Return the [X, Y] coordinate for the center point of the cell that contains the specified text.  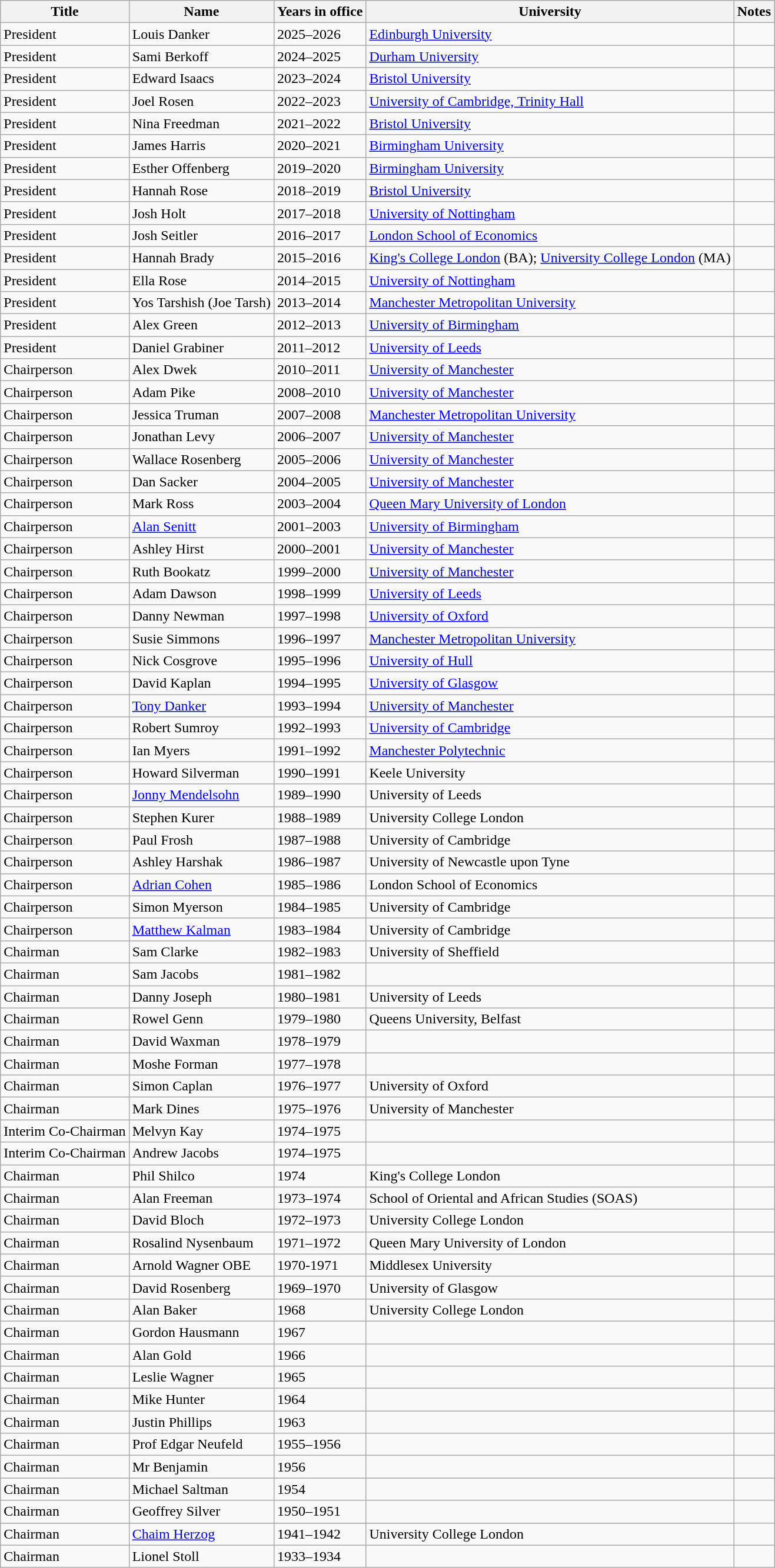
1997–1998 [320, 616]
Adam Pike [201, 392]
Adrian Cohen [201, 885]
Keele University [550, 773]
Mark Dines [201, 1109]
Ruth Bookatz [201, 571]
2015–2016 [320, 258]
Hannah Brady [201, 258]
Mike Hunter [201, 1400]
1954 [320, 1489]
Michael Saltman [201, 1489]
Manchester Polytechnic [550, 750]
Queens University, Belfast [550, 1019]
1979–1980 [320, 1019]
1941–1942 [320, 1534]
Tony Danker [201, 706]
2005–2006 [320, 459]
Sami Berkoff [201, 56]
Ashley Harshak [201, 862]
David Waxman [201, 1042]
Geoffrey Silver [201, 1512]
1968 [320, 1310]
Daniel Grabiner [201, 348]
Title [65, 12]
School of Oriental and African Studies (SOAS) [550, 1198]
Andrew Jacobs [201, 1153]
1975–1976 [320, 1109]
2022–2023 [320, 101]
University of Hull [550, 661]
Phil Shilco [201, 1176]
2007–2008 [320, 415]
Mark Ross [201, 504]
1993–1994 [320, 706]
Josh Holt [201, 213]
2017–2018 [320, 213]
2008–2010 [320, 392]
1985–1986 [320, 885]
1980–1981 [320, 997]
2013–2014 [320, 303]
Stephen Kurer [201, 818]
2010–2011 [320, 370]
Danny Joseph [201, 997]
1964 [320, 1400]
Ella Rose [201, 281]
1955–1956 [320, 1444]
Adam Dawson [201, 593]
1971–1972 [320, 1243]
2019–2020 [320, 168]
Joel Rosen [201, 101]
1972–1973 [320, 1220]
1984–1985 [320, 907]
1976–1977 [320, 1086]
1989–1990 [320, 795]
Sam Jacobs [201, 974]
1987–1988 [320, 840]
University of Sheffield [550, 952]
2021–2022 [320, 124]
Rowel Genn [201, 1019]
Wallace Rosenberg [201, 459]
2020–2021 [320, 146]
Paul Frosh [201, 840]
Nina Freedman [201, 124]
Edinburgh University [550, 34]
University of Newcastle upon Tyne [550, 862]
Alex Dwek [201, 370]
Esther Offenberg [201, 168]
Name [201, 12]
2011–2012 [320, 348]
1974 [320, 1176]
1999–2000 [320, 571]
Susie Simmons [201, 638]
Melvyn Kay [201, 1131]
1991–1992 [320, 750]
2000–2001 [320, 549]
1996–1997 [320, 638]
1978–1979 [320, 1042]
1981–1982 [320, 974]
2003–2004 [320, 504]
Jonny Mendelsohn [201, 795]
Middlesex University [550, 1265]
1998–1999 [320, 593]
2023–2024 [320, 79]
Ian Myers [201, 750]
1992–1993 [320, 728]
Howard Silverman [201, 773]
Leslie Wagner [201, 1377]
1956 [320, 1467]
Justin Phillips [201, 1422]
1950–1951 [320, 1512]
Prof Edgar Neufeld [201, 1444]
King's College London (BA); University College London (MA) [550, 258]
Arnold Wagner OBE [201, 1265]
1973–1974 [320, 1198]
1963 [320, 1422]
1965 [320, 1377]
University of Cambridge, Trinity Hall [550, 101]
2018–2019 [320, 191]
Simon Caplan [201, 1086]
David Bloch [201, 1220]
2004–2005 [320, 482]
Robert Sumroy [201, 728]
2012–2013 [320, 325]
1988–1989 [320, 818]
Jessica Truman [201, 415]
1977–1978 [320, 1064]
Simon Myerson [201, 907]
Nick Cosgrove [201, 661]
Alan Freeman [201, 1198]
King's College London [550, 1176]
Alex Green [201, 325]
Rosalind Nysenbaum [201, 1243]
1966 [320, 1355]
Years in office [320, 12]
Moshe Forman [201, 1064]
2024–2025 [320, 56]
2014–2015 [320, 281]
1969–1970 [320, 1287]
1970-1971 [320, 1265]
University [550, 12]
Hannah Rose [201, 191]
Gordon Hausmann [201, 1332]
Yos Tarshish (Joe Tarsh) [201, 303]
Sam Clarke [201, 952]
David Kaplan [201, 683]
David Rosenberg [201, 1287]
1994–1995 [320, 683]
1967 [320, 1332]
Alan Senitt [201, 526]
Louis Danker [201, 34]
1933–1934 [320, 1556]
Lionel Stoll [201, 1556]
2001–2003 [320, 526]
Josh Seitler [201, 235]
Mr Benjamin [201, 1467]
Alan Baker [201, 1310]
Ashley Hirst [201, 549]
James Harris [201, 146]
Jonathan Levy [201, 437]
2025–2026 [320, 34]
Notes [754, 12]
Durham University [550, 56]
1983–1984 [320, 929]
Danny Newman [201, 616]
Chaim Herzog [201, 1534]
2016–2017 [320, 235]
1990–1991 [320, 773]
Matthew Kalman [201, 929]
1995–1996 [320, 661]
Dan Sacker [201, 482]
Alan Gold [201, 1355]
1986–1987 [320, 862]
2006–2007 [320, 437]
Edward Isaacs [201, 79]
1982–1983 [320, 952]
